Detect which cell encompasses the target text, then output its (X, Y) center coordinate. 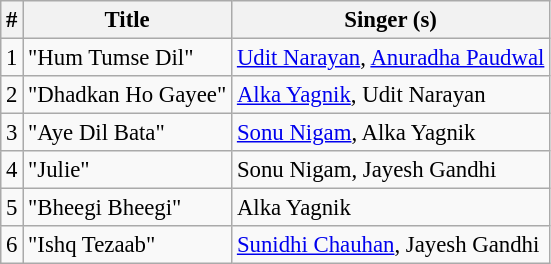
Sonu Nigam, Alka Yagnik (391, 133)
5 (12, 208)
"Bheegi Bheegi" (128, 208)
# (12, 20)
3 (12, 133)
"Dhadkan Ho Gayee" (128, 95)
1 (12, 58)
6 (12, 245)
Singer (s) (391, 20)
Alka Yagnik, Udit Narayan (391, 95)
2 (12, 95)
Sunidhi Chauhan, Jayesh Gandhi (391, 245)
Udit Narayan, Anuradha Paudwal (391, 58)
"Aye Dil Bata" (128, 133)
Title (128, 20)
Alka Yagnik (391, 208)
Sonu Nigam, Jayesh Gandhi (391, 170)
"Hum Tumse Dil" (128, 58)
4 (12, 170)
"Ishq Tezaab" (128, 245)
"Julie" (128, 170)
